Provide the (x, y) coordinate of the cell's center where the given text is located.  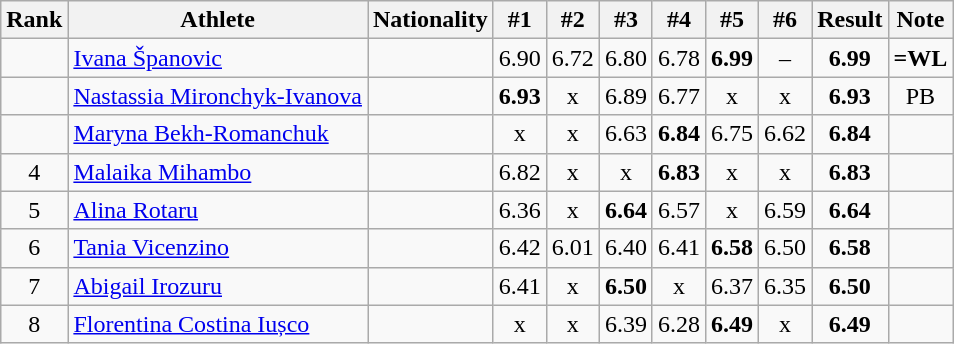
6.57 (678, 210)
6.59 (786, 210)
Nationality (431, 20)
=WL (920, 58)
6.80 (626, 58)
6.72 (572, 58)
6 (34, 248)
Rank (34, 20)
#6 (786, 20)
Abigail Irozuru (218, 286)
#2 (572, 20)
6.37 (732, 286)
6.63 (626, 134)
Alina Rotaru (218, 210)
6.75 (732, 134)
Ivana Španovic (218, 58)
#5 (732, 20)
8 (34, 324)
Tania Vicenzino (218, 248)
6.39 (626, 324)
#1 (520, 20)
Result (850, 20)
5 (34, 210)
6.01 (572, 248)
Note (920, 20)
Maryna Bekh-Romanchuk (218, 134)
6.35 (786, 286)
7 (34, 286)
Malaika Mihambo (218, 172)
6.82 (520, 172)
6.42 (520, 248)
PB (920, 96)
6.89 (626, 96)
Nastassia Mironchyk-Ivanova (218, 96)
6.77 (678, 96)
4 (34, 172)
6.62 (786, 134)
#4 (678, 20)
6.36 (520, 210)
Florentina Costina Iușco (218, 324)
6.78 (678, 58)
6.90 (520, 58)
#3 (626, 20)
6.40 (626, 248)
6.28 (678, 324)
– (786, 58)
Athlete (218, 20)
